Provide the [x, y] coordinate of the cell's center where the given text is located.  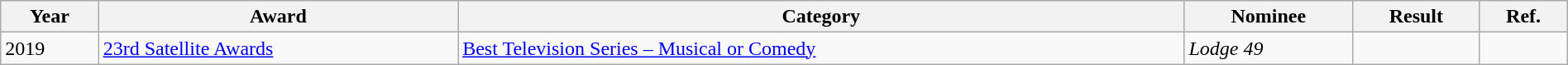
Nominee [1269, 17]
23rd Satellite Awards [278, 48]
Ref. [1523, 17]
Lodge 49 [1269, 48]
Category [821, 17]
Year [50, 17]
Best Television Series – Musical or Comedy [821, 48]
2019 [50, 48]
Award [278, 17]
Result [1416, 17]
